Locate the cell with the specified text and output its (X, Y) center coordinate. 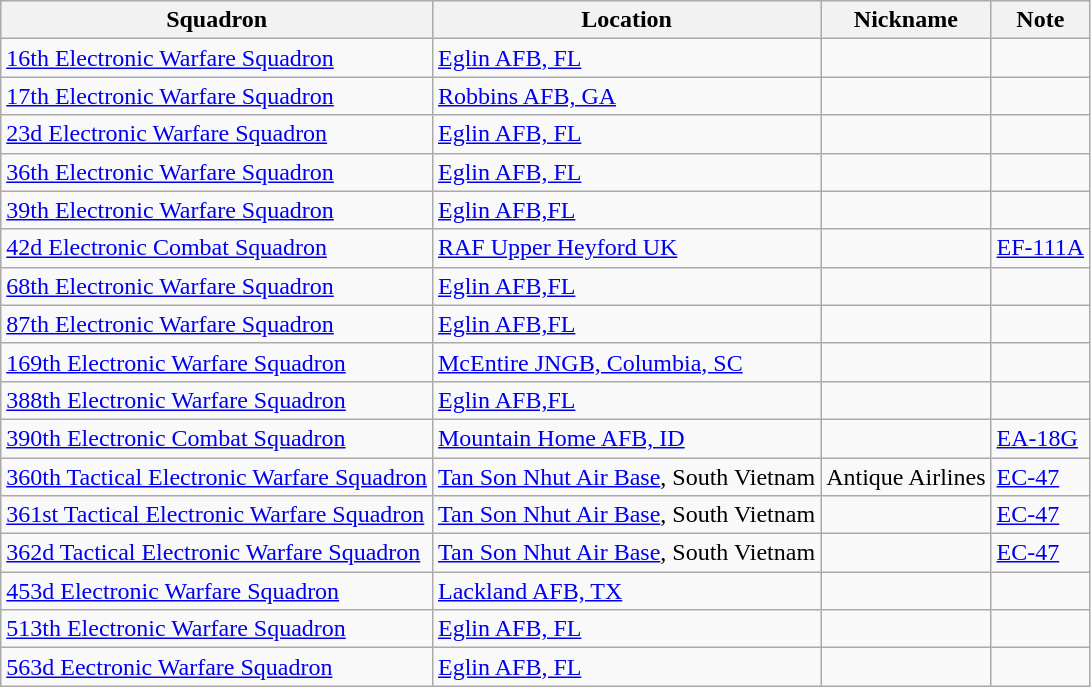
EA-18G (1040, 438)
Antique Airlines (906, 477)
360th Tactical Electronic Warfare Squadron (217, 477)
EF-111A (1040, 248)
42d Electronic Combat Squadron (217, 248)
563d Eectronic Warfare Squadron (217, 667)
87th Electronic Warfare Squadron (217, 324)
513th Electronic Warfare Squadron (217, 629)
Nickname (906, 20)
453d Electronic Warfare Squadron (217, 591)
Note (1040, 20)
Lackland AFB, TX (626, 591)
23d Electronic Warfare Squadron (217, 134)
RAF Upper Heyford UK (626, 248)
Mountain Home AFB, ID (626, 438)
17th Electronic Warfare Squadron (217, 96)
McEntire JNGB, Columbia, SC (626, 362)
Squadron (217, 20)
68th Electronic Warfare Squadron (217, 286)
39th Electronic Warfare Squadron (217, 210)
Location (626, 20)
16th Electronic Warfare Squadron (217, 58)
362d Tactical Electronic Warfare Squadron (217, 553)
388th Electronic Warfare Squadron (217, 400)
169th Electronic Warfare Squadron (217, 362)
390th Electronic Combat Squadron (217, 438)
361st Tactical Electronic Warfare Squadron (217, 515)
Robbins AFB, GA (626, 96)
36th Electronic Warfare Squadron (217, 172)
